From the cell containing the given text, extract its center point as [x, y] coordinate. 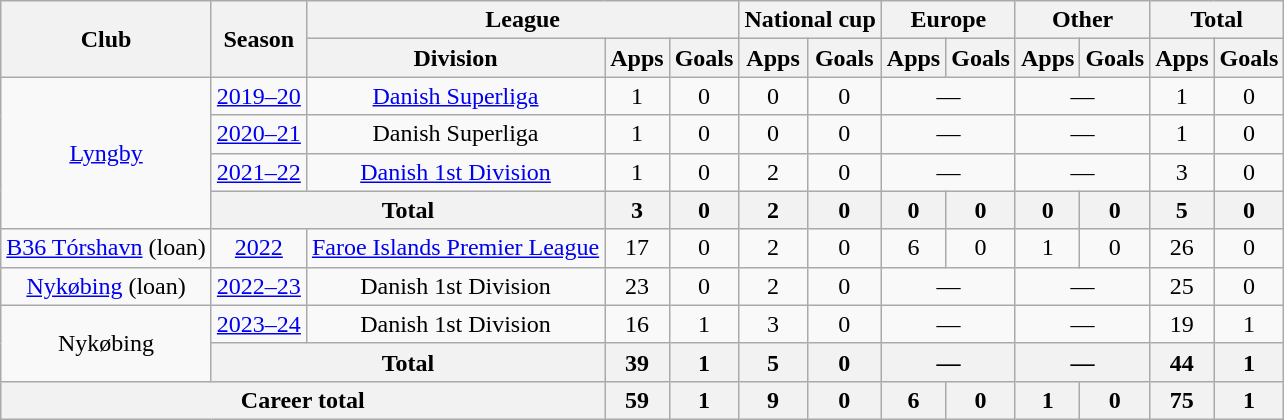
2021–22 [258, 172]
Lyngby [106, 153]
17 [637, 248]
National cup [810, 20]
25 [1182, 286]
2023–24 [258, 324]
Division [455, 58]
Club [106, 39]
2019–20 [258, 96]
2020–21 [258, 134]
19 [1182, 324]
75 [1182, 400]
League [522, 20]
16 [637, 324]
Nykøbing [106, 343]
2022–23 [258, 286]
Season [258, 39]
9 [773, 400]
Career total [303, 400]
23 [637, 286]
Faroe Islands Premier League [455, 248]
Nykøbing (loan) [106, 286]
Other [1082, 20]
26 [1182, 248]
Europe [948, 20]
44 [1182, 362]
39 [637, 362]
59 [637, 400]
2022 [258, 248]
B36 Tórshavn (loan) [106, 248]
